Capture the cell that displays the provided text and extract its (X, Y) central coordinate. 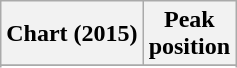
Peak position (189, 34)
Chart (2015) (72, 34)
